Pinpoint the cell where the given text exists, returning its (X, Y) midpoint coordinate. 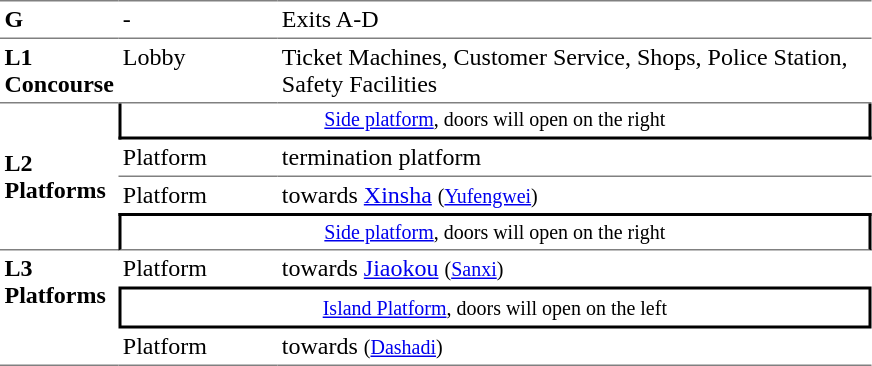
Lobby (198, 71)
towards (Dashadi) (574, 347)
- (198, 19)
Ticket Machines, Customer Service, Shops, Police Station, Safety Facilities (574, 71)
towards Jiaokou (Sanxi) (574, 268)
L1Concourse (59, 71)
Island Platform, doors will open on the left (494, 307)
L3Platforms (59, 308)
L2Platforms (59, 178)
termination platform (574, 159)
Exits A-D (574, 19)
towards Xinsha (Yufengwei) (574, 195)
G (59, 19)
